Scan for the cell matching the given text and deliver its (x, y) coordinate at center. 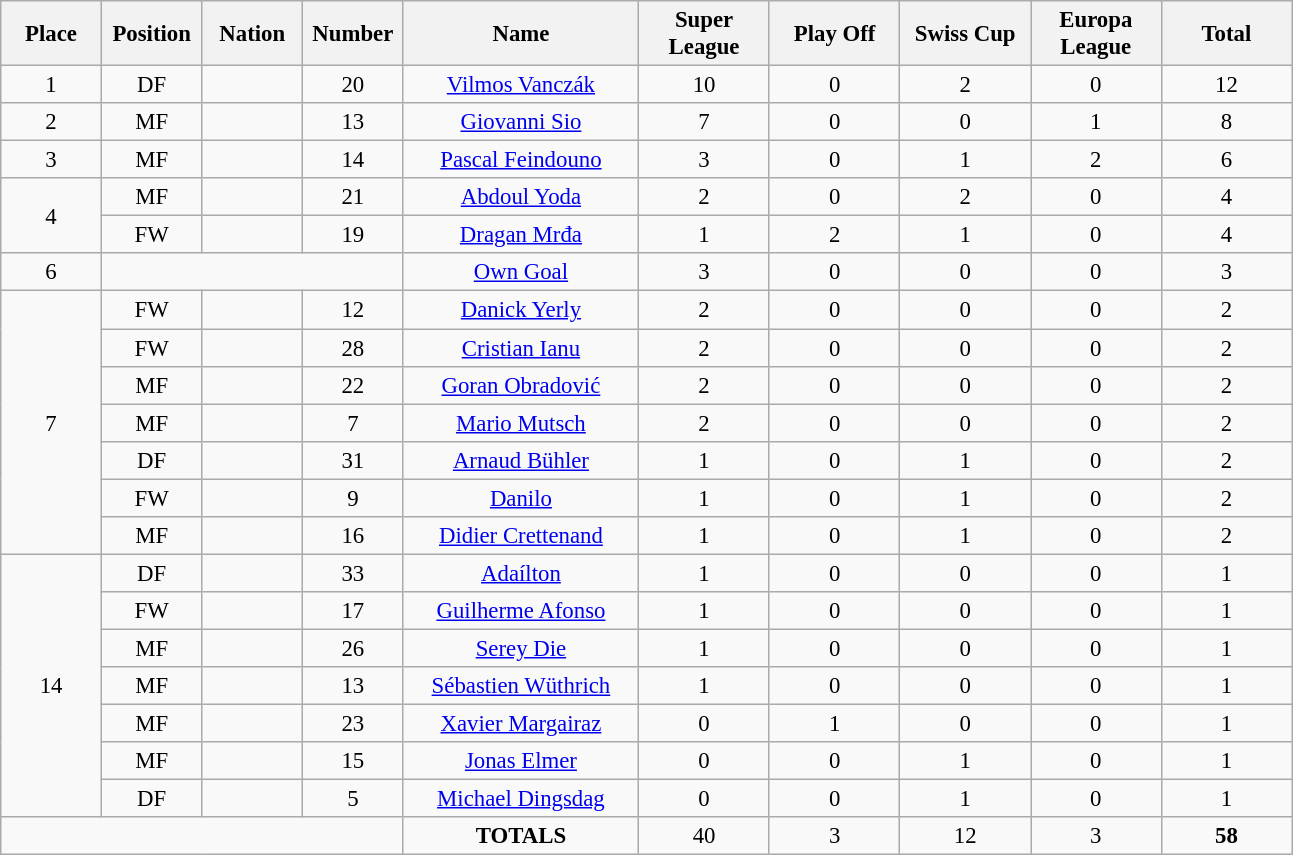
Number (354, 34)
Abdoul Yoda (521, 197)
40 (704, 836)
Pascal Feindouno (521, 160)
Play Off (834, 34)
Didier Crettenand (521, 536)
8 (1226, 122)
Super League (704, 34)
Name (521, 34)
Michael Dingsdag (521, 799)
Place (52, 34)
Giovanni Sio (521, 122)
Swiss Cup (966, 34)
TOTALS (521, 836)
Xavier Margairaz (521, 724)
58 (1226, 836)
33 (354, 573)
26 (354, 648)
Dragan Mrđa (521, 235)
19 (354, 235)
Sébastien Wüthrich (521, 686)
22 (354, 385)
10 (704, 85)
5 (354, 799)
16 (354, 536)
20 (354, 85)
28 (354, 348)
Nation (252, 34)
Mario Mutsch (521, 423)
17 (354, 611)
Guilherme Afonso (521, 611)
Europa League (1096, 34)
Adaílton (521, 573)
31 (354, 460)
23 (354, 724)
Goran Obradović (521, 385)
9 (354, 498)
Total (1226, 34)
Arnaud Bühler (521, 460)
Danick Yerly (521, 310)
Jonas Elmer (521, 761)
Position (152, 34)
Danilo (521, 498)
21 (354, 197)
Vilmos Vanczák (521, 85)
Own Goal (521, 273)
Cristian Ianu (521, 348)
15 (354, 761)
Serey Die (521, 648)
